Pinpoint the cell where the given text exists, returning its [x, y] midpoint coordinate. 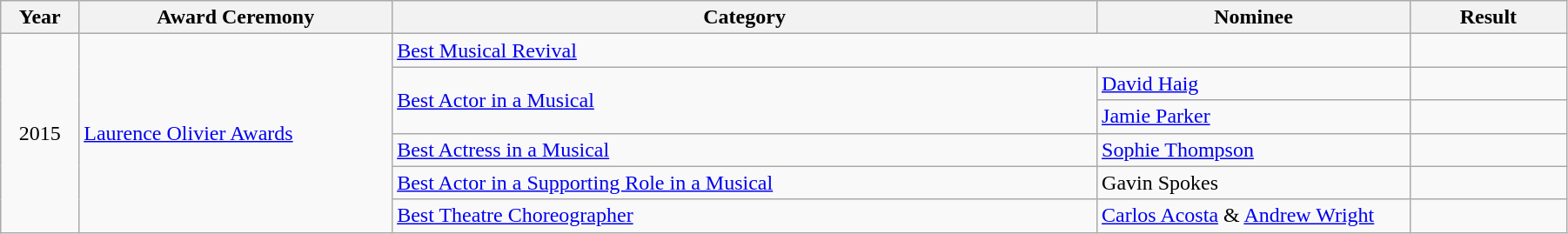
Year [40, 17]
Carlos Acosta & Andrew Wright [1254, 216]
Award Ceremony [236, 17]
David Haig [1254, 84]
Best Musical Revival [901, 50]
Best Actor in a Musical [745, 100]
Jamie Parker [1254, 117]
Result [1488, 17]
Gavin Spokes [1254, 183]
Laurence Olivier Awards [236, 133]
2015 [40, 133]
Nominee [1254, 17]
Best Actress in a Musical [745, 150]
Category [745, 17]
Best Theatre Choreographer [745, 216]
Best Actor in a Supporting Role in a Musical [745, 183]
Sophie Thompson [1254, 150]
